Determine the [x, y] coordinate at the center of the cell enclosing the given text.  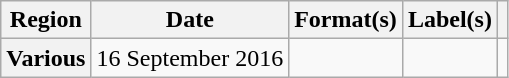
Label(s) [450, 20]
Date [190, 20]
Various [46, 58]
Region [46, 20]
16 September 2016 [190, 58]
Format(s) [346, 20]
